Search for the cell housing the specified text and yield its (x, y) center coordinate. 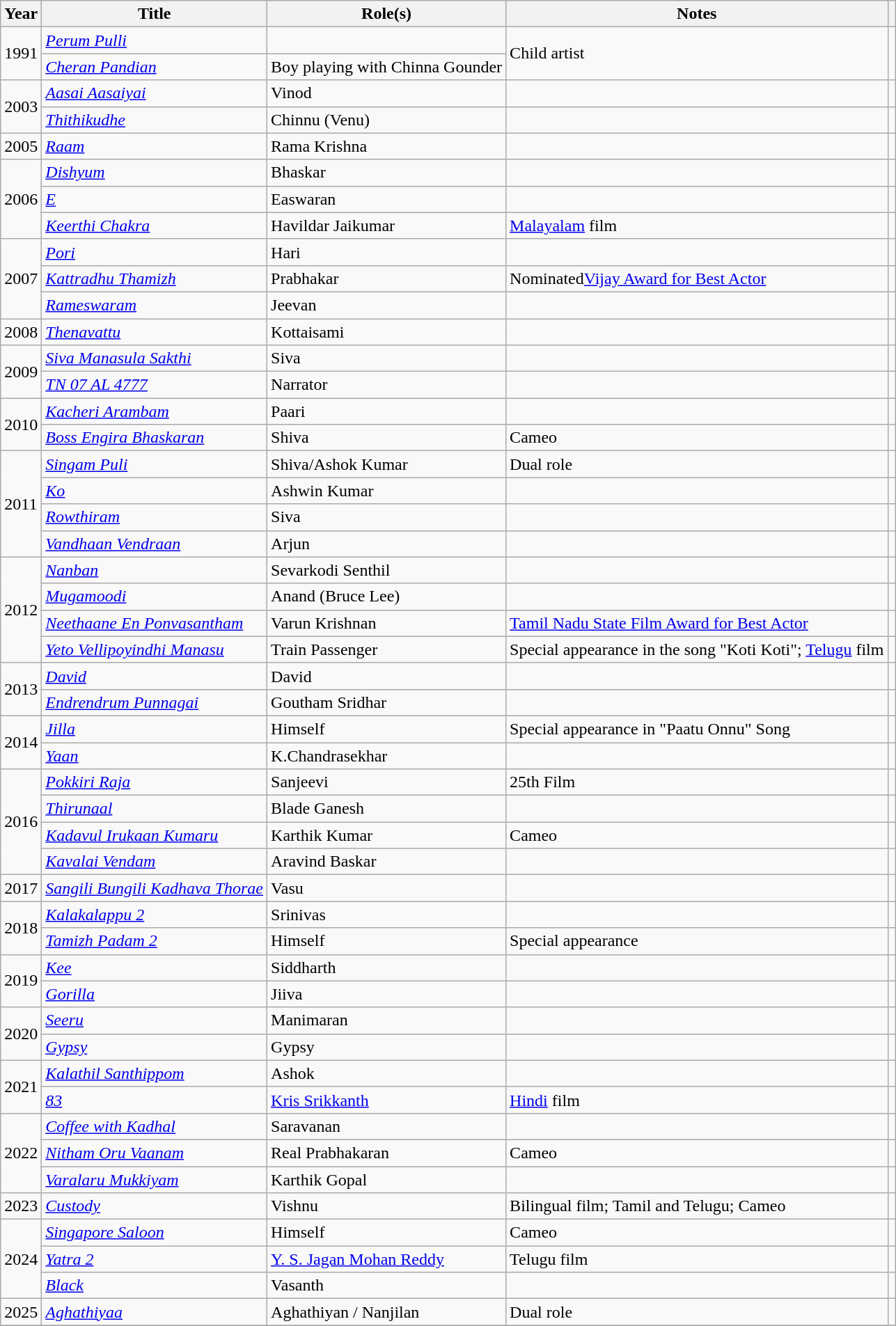
Shiva/Ashok Kumar (387, 464)
Kris Srikkanth (387, 1100)
Aghathiyan / Nanjilan (387, 1312)
Rowthiram (155, 517)
Perum Pulli (155, 40)
Y. S. Jagan Mohan Reddy (387, 1259)
Year (21, 14)
2021 (21, 1087)
Keerthi Chakra (155, 226)
Vandhaan Vendraan (155, 544)
2008 (21, 332)
Notes (697, 14)
25th Film (697, 782)
Hari (387, 252)
Aasai Aasaiyai (155, 93)
Custody (155, 1206)
Thirunaal (155, 809)
Srinivas (387, 915)
K.Chandrasekhar (387, 755)
Aghathiyaa (155, 1312)
1991 (21, 54)
Bilingual film; Tamil and Telugu; Cameo (697, 1206)
Kottaisami (387, 332)
Raam (155, 146)
Neethaane En Ponvasantham (155, 623)
Kalathil Santhippom (155, 1073)
Title (155, 14)
Sanjeevi (387, 782)
Singapore Saloon (155, 1233)
2006 (21, 199)
Jeevan (387, 305)
Vasu (387, 888)
Varun Krishnan (387, 623)
2011 (21, 504)
Arjun (387, 544)
Hindi film (697, 1100)
Gorilla (155, 994)
Black (155, 1286)
Boy playing with Chinna Gounder (387, 67)
Kacheri Arambam (155, 411)
Nitham Oru Vaanam (155, 1153)
Kattradhu Thamizh (155, 278)
Rameswaram (155, 305)
E (155, 199)
Yeto Vellipoyindhi Manasu (155, 649)
2010 (21, 425)
NominatedVijay Award for Best Actor (697, 278)
Tamil Nadu State Film Award for Best Actor (697, 623)
Havildar Jaikumar (387, 226)
Singam Puli (155, 464)
2003 (21, 106)
Karthik Gopal (387, 1180)
2022 (21, 1153)
Ko (155, 491)
Aravind Baskar (387, 862)
Vinod (387, 93)
2014 (21, 742)
Yaan (155, 755)
2012 (21, 610)
Boss Engira Bhaskaran (155, 438)
Seeru (155, 1020)
2023 (21, 1206)
Mugamoodi (155, 597)
Ashwin Kumar (387, 491)
Endrendrum Punnagai (155, 702)
Role(s) (387, 14)
Dishyum (155, 173)
Ashok (387, 1073)
Chinnu (Venu) (387, 120)
Vishnu (387, 1206)
Pori (155, 252)
83 (155, 1100)
Goutham Sridhar (387, 702)
Prabhakar (387, 278)
Kavalai Vendam (155, 862)
2007 (21, 278)
Special appearance in the song "Koti Koti"; Telugu film (697, 649)
Special appearance in "Paatu Onnu" Song (697, 729)
Yatra 2 (155, 1259)
Cheran Pandian (155, 67)
Rama Krishna (387, 146)
Vasanth (387, 1286)
2016 (21, 822)
Special appearance (697, 941)
Kee (155, 968)
Saravanan (387, 1126)
2013 (21, 689)
Sevarkodi Senthil (387, 570)
2020 (21, 1034)
TN 07 AL 4777 (155, 385)
Coffee with Kadhal (155, 1126)
2017 (21, 888)
Kadavul Irukaan Kumaru (155, 835)
Bhaskar (387, 173)
2019 (21, 981)
Narrator (387, 385)
2009 (21, 372)
Kalakalappu 2 (155, 915)
Sangili Bungili Kadhava Thorae (155, 888)
Karthik Kumar (387, 835)
2025 (21, 1312)
Easwaran (387, 199)
Child artist (697, 54)
2005 (21, 146)
2018 (21, 928)
Varalaru Mukkiyam (155, 1180)
Nanban (155, 570)
Train Passenger (387, 649)
Manimaran (387, 1020)
Real Prabhakaran (387, 1153)
Paari (387, 411)
Jiiva (387, 994)
Anand (Bruce Lee) (387, 597)
Siva Manasula Sakthi (155, 358)
Siddharth (387, 968)
2024 (21, 1259)
Blade Ganesh (387, 809)
Shiva (387, 438)
Malayalam film (697, 226)
Jilla (155, 729)
Pokkiri Raja (155, 782)
Tamizh Padam 2 (155, 941)
Telugu film (697, 1259)
Thenavattu (155, 332)
Thithikudhe (155, 120)
